Provide the (X, Y) coordinate of the cell's center where the given text is located.  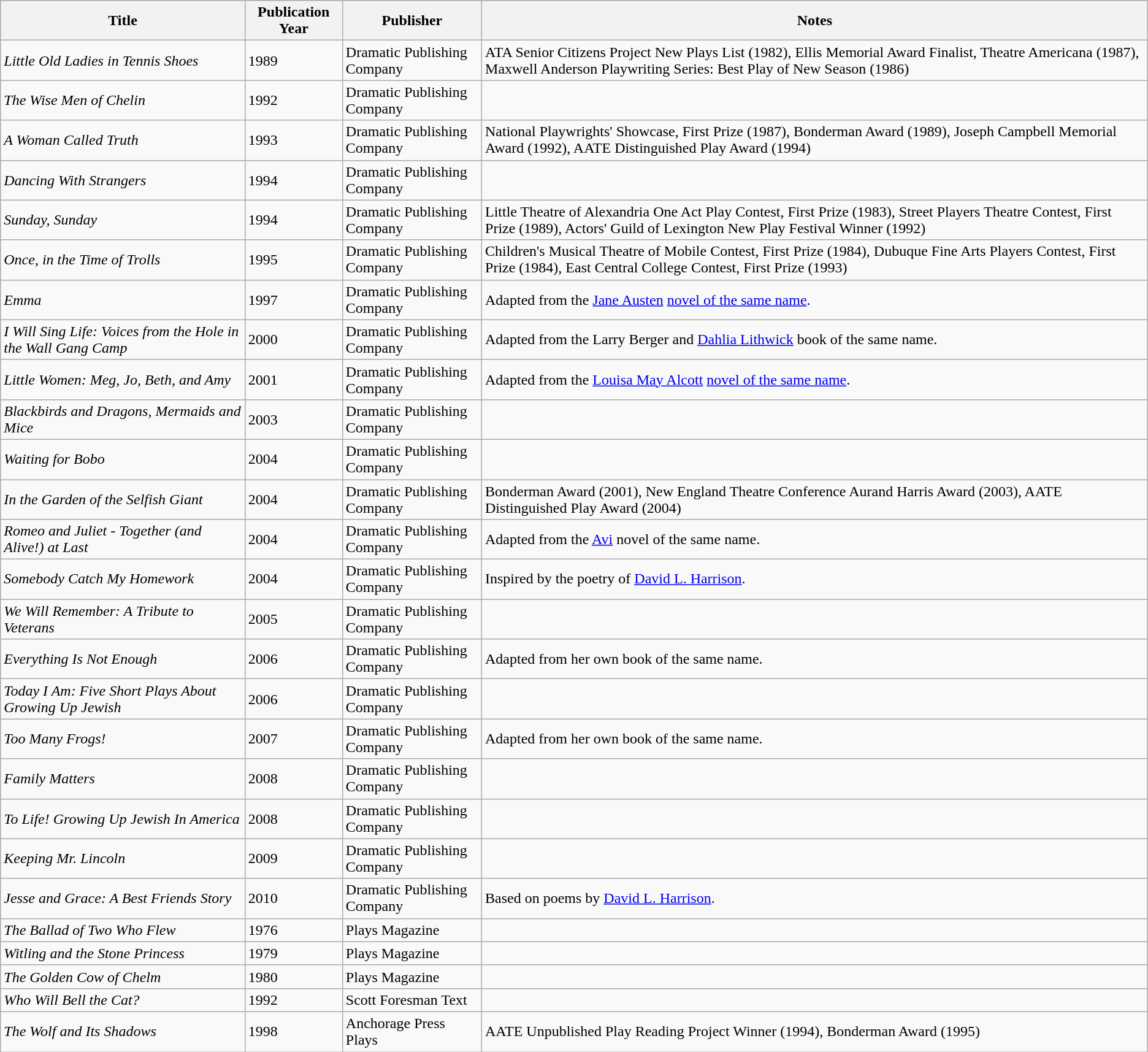
Notes (815, 21)
Witling and the Stone Princess (123, 953)
Today I Am: Five Short Plays About Growing Up Jewish (123, 699)
2007 (293, 739)
Who Will Bell the Cat? (123, 1000)
To Life! Growing Up Jewish In America (123, 818)
Little Old Ladies in Tennis Shoes (123, 60)
Publisher (412, 21)
Family Matters (123, 779)
Adapted from the Louisa May Alcott novel of the same name. (815, 379)
Waiting for Bobo (123, 459)
1997 (293, 299)
The Wise Men of Chelin (123, 101)
Sunday, Sunday (123, 220)
Scott Foresman Text (412, 1000)
Somebody Catch My Homework (123, 579)
1998 (293, 1032)
Bonderman Award (2001), New England Theatre Conference Aurand Harris Award (2003), AATE Distinguished Play Award (2004) (815, 499)
Everything Is Not Enough (123, 659)
1976 (293, 930)
2009 (293, 859)
A Woman Called Truth (123, 140)
Little Women: Meg, Jo, Beth, and Amy (123, 379)
Anchorage Press Plays (412, 1032)
Romeo and Juliet - Together (and Alive!) at Last (123, 540)
Publication Year (293, 21)
The Golden Cow of Chelm (123, 977)
Too Many Frogs! (123, 739)
In the Garden of the Selfish Giant (123, 499)
Inspired by the poetry of David L. Harrison. (815, 579)
Keeping Mr. Lincoln (123, 859)
1980 (293, 977)
Jesse and Grace: A Best Friends Story (123, 898)
Based on poems by David L. Harrison. (815, 898)
1989 (293, 60)
2000 (293, 340)
Adapted from the Larry Berger and Dahlia Lithwick book of the same name. (815, 340)
2005 (293, 620)
The Ballad of Two Who Flew (123, 930)
Adapted from the Avi novel of the same name. (815, 540)
We Will Remember: A Tribute to Veterans (123, 620)
Emma (123, 299)
1993 (293, 140)
Adapted from the Jane Austen novel of the same name. (815, 299)
1979 (293, 953)
AATE Unpublished Play Reading Project Winner (1994), Bonderman Award (1995) (815, 1032)
Blackbirds and Dragons, Mermaids and Mice (123, 420)
2001 (293, 379)
The Wolf and Its Shadows (123, 1032)
I Will Sing Life: Voices from the Hole in the Wall Gang Camp (123, 340)
Dancing With Strangers (123, 180)
2003 (293, 420)
1995 (293, 260)
2010 (293, 898)
Title (123, 21)
Once, in the Time of Trolls (123, 260)
